Extract the [X, Y] coordinate from the center of the cell holding the provided text.  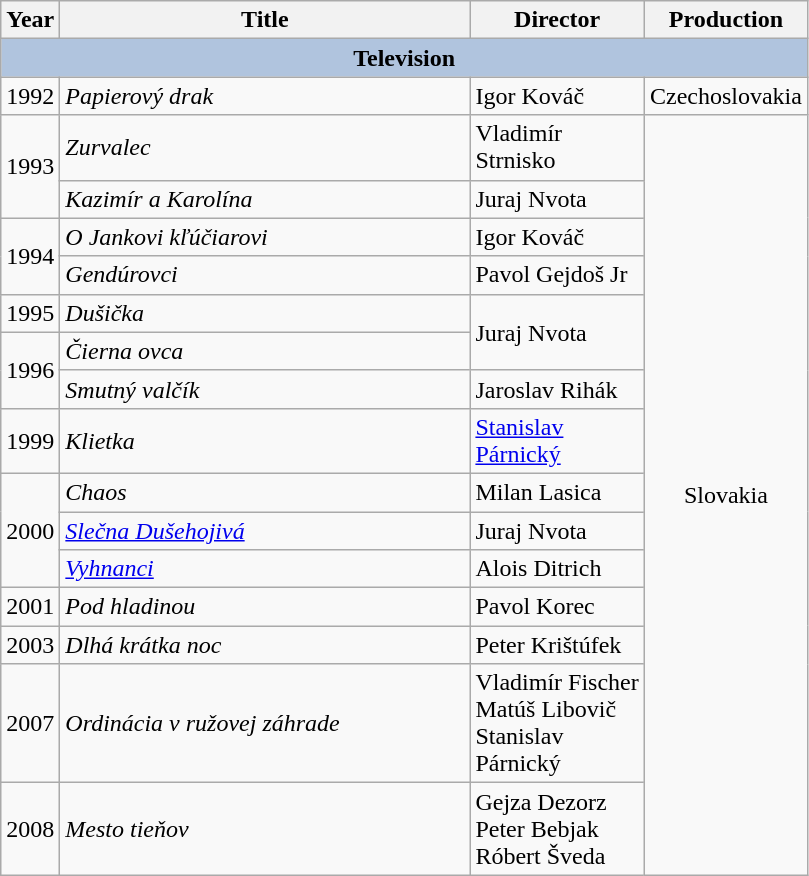
Gejza Dezorz Peter Bebjak Róbert Šveda [558, 829]
Pavol Korec [558, 607]
1995 [30, 313]
1999 [30, 440]
2007 [30, 724]
Slečna Dušehojivá [265, 531]
Ordinácia v ružovej záhrade [265, 724]
Jaroslav Rihák [558, 389]
1992 [30, 96]
Slovakia [726, 495]
Papierový drak [265, 96]
Dušička [265, 313]
Pod hladinou [265, 607]
1994 [30, 256]
2003 [30, 645]
Kazimír a Karolína [265, 199]
1993 [30, 166]
Milan Lasica [558, 492]
Dlhá krátka noc [265, 645]
Title [265, 20]
2001 [30, 607]
Year [30, 20]
Vladimír Fischer Matúš Libovič Stanislav Párnický [558, 724]
Gendúrovci [265, 275]
Director [558, 20]
Čierna ovca [265, 351]
Klietka [265, 440]
Television [404, 58]
Czechoslovakia [726, 96]
2000 [30, 530]
Stanislav Párnický [558, 440]
Vyhnanci [265, 569]
Pavol Gejdoš Jr [558, 275]
Alois Ditrich [558, 569]
O Jankovi kľúčiarovi [265, 237]
Mesto tieňov [265, 829]
Peter Krištúfek [558, 645]
Vladimír Strnisko [558, 148]
Chaos [265, 492]
Zurvalec [265, 148]
2008 [30, 829]
Smutný valčík [265, 389]
Production [726, 20]
1996 [30, 370]
